Return the (x, y) coordinate for the center point of the cell that contains the specified text.  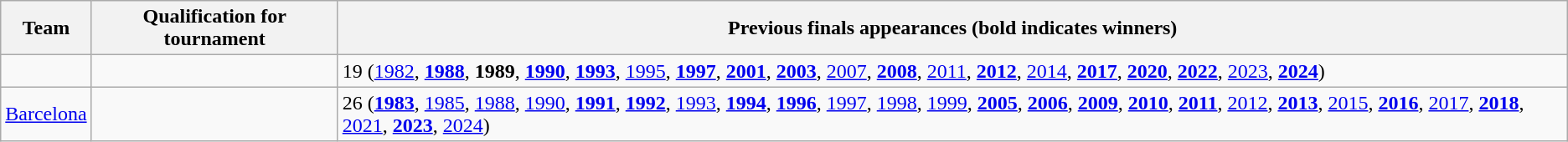
Qualification for tournament (214, 28)
19 (1982, 1988, 1989, 1990, 1993, 1995, 1997, 2001, 2003, 2007, 2008, 2011, 2012, 2014, 2017, 2020, 2022, 2023, 2024) (952, 71)
Previous finals appearances (bold indicates winners) (952, 28)
Barcelona (46, 114)
Team (46, 28)
